Detect which cell encompasses the target text, then output its (X, Y) center coordinate. 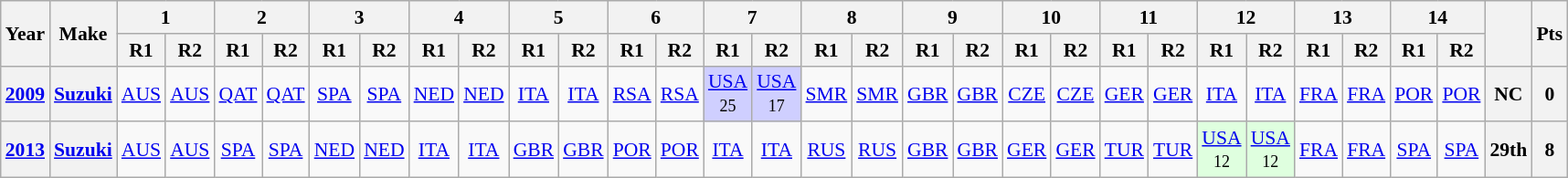
7 (753, 17)
2 (261, 17)
13 (1342, 17)
6 (656, 17)
Make (83, 33)
14 (1437, 17)
USA25 (727, 93)
5 (559, 17)
Year (26, 33)
Pts (1550, 33)
1 (166, 17)
NC (1508, 93)
USA17 (777, 93)
2013 (26, 150)
2009 (26, 93)
4 (459, 17)
9 (952, 17)
12 (1246, 17)
3 (360, 17)
29th (1508, 150)
0 (1550, 93)
10 (1051, 17)
11 (1150, 17)
